Output the (x, y) coordinate of the center of the cell containing the given text.  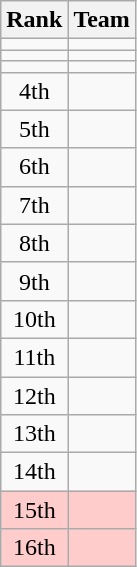
4th (34, 91)
Rank (34, 20)
8th (34, 243)
12th (34, 395)
10th (34, 319)
6th (34, 167)
13th (34, 434)
16th (34, 548)
7th (34, 205)
15th (34, 510)
5th (34, 129)
14th (34, 472)
11th (34, 357)
9th (34, 281)
Team (102, 20)
